Scan for the cell matching the given text and deliver its [x, y] coordinate at center. 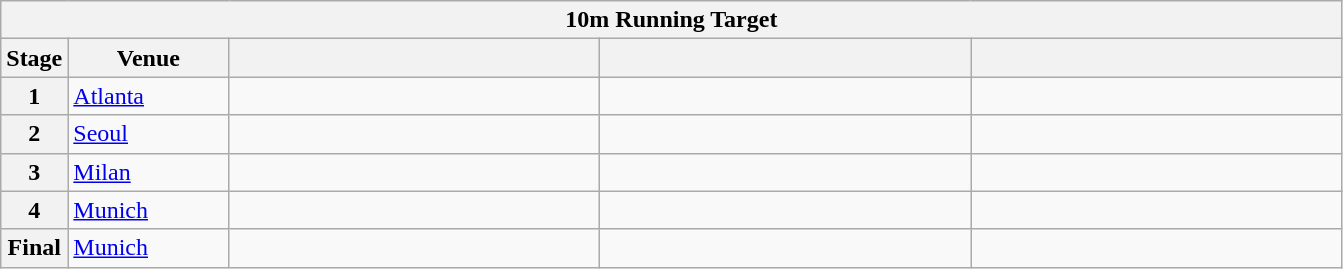
4 [34, 210]
10m Running Target [672, 20]
Venue [148, 58]
Seoul [148, 134]
Stage [34, 58]
Final [34, 248]
1 [34, 96]
3 [34, 172]
Atlanta [148, 96]
2 [34, 134]
Milan [148, 172]
